Determine the [x, y] coordinate at the center of the cell enclosing the given text.  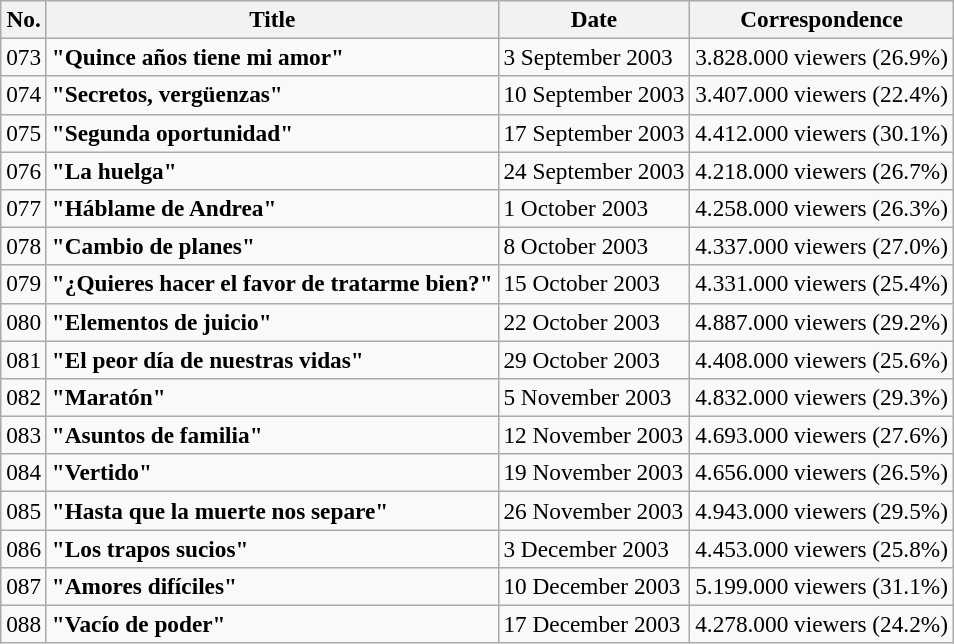
4.258.000 viewers (26.3%) [822, 208]
12 November 2003 [594, 435]
4.656.000 viewers (26.5%) [822, 473]
076 [24, 170]
5.199.000 viewers (31.1%) [822, 586]
4.408.000 viewers (25.6%) [822, 359]
24 September 2003 [594, 170]
4.337.000 viewers (27.0%) [822, 246]
1 October 2003 [594, 208]
4.218.000 viewers (26.7%) [822, 170]
"Segunda oportunidad" [272, 133]
5 November 2003 [594, 397]
4.453.000 viewers (25.8%) [822, 548]
3 September 2003 [594, 57]
15 October 2003 [594, 284]
073 [24, 57]
4.832.000 viewers (29.3%) [822, 397]
"Los trapos sucios" [272, 548]
29 October 2003 [594, 359]
"El peor día de nuestras vidas" [272, 359]
"La huelga" [272, 170]
4.887.000 viewers (29.2%) [822, 322]
4.412.000 viewers (30.1%) [822, 133]
"Asuntos de familia" [272, 435]
"Vacío de poder" [272, 624]
17 September 2003 [594, 133]
"Elementos de juicio" [272, 322]
"Vertido" [272, 473]
075 [24, 133]
"Amores difíciles" [272, 586]
10 September 2003 [594, 95]
082 [24, 397]
10 December 2003 [594, 586]
086 [24, 548]
074 [24, 95]
085 [24, 510]
078 [24, 246]
4.943.000 viewers (29.5%) [822, 510]
083 [24, 435]
3.828.000 viewers (26.9%) [822, 57]
3.407.000 viewers (22.4%) [822, 95]
17 December 2003 [594, 624]
22 October 2003 [594, 322]
"Secretos, vergüenzas" [272, 95]
Title [272, 19]
084 [24, 473]
"Quince años tiene mi amor" [272, 57]
19 November 2003 [594, 473]
"Háblame de Andrea" [272, 208]
"Hasta que la muerte nos separe" [272, 510]
4.278.000 viewers (24.2%) [822, 624]
26 November 2003 [594, 510]
087 [24, 586]
"¿Quieres hacer el favor de tratarme bien?" [272, 284]
079 [24, 284]
4.693.000 viewers (27.6%) [822, 435]
080 [24, 322]
3 December 2003 [594, 548]
"Cambio de planes" [272, 246]
077 [24, 208]
Date [594, 19]
081 [24, 359]
No. [24, 19]
088 [24, 624]
8 October 2003 [594, 246]
4.331.000 viewers (25.4%) [822, 284]
Correspondence [822, 19]
"Maratón" [272, 397]
